Detect which cell encompasses the target text, then output its (x, y) center coordinate. 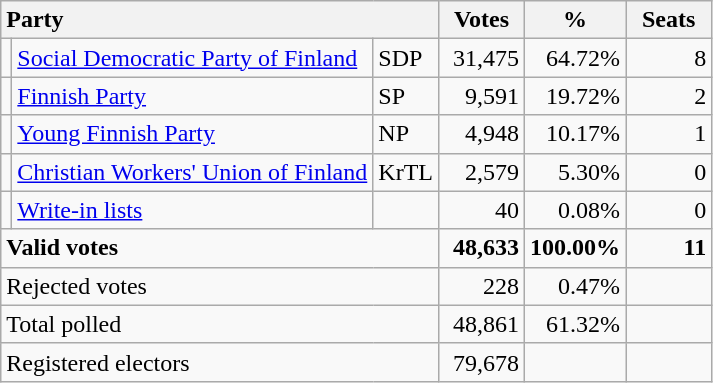
10.17% (576, 134)
0.08% (576, 210)
Young Finnish Party (192, 134)
KrTL (406, 172)
Votes (482, 20)
% (576, 20)
NP (406, 134)
Total polled (220, 324)
79,678 (482, 362)
9,591 (482, 96)
48,633 (482, 248)
40 (482, 210)
SP (406, 96)
Finnish Party (192, 96)
228 (482, 286)
61.32% (576, 324)
31,475 (482, 58)
Rejected votes (220, 286)
Social Democratic Party of Finland (192, 58)
11 (669, 248)
64.72% (576, 58)
2,579 (482, 172)
19.72% (576, 96)
100.00% (576, 248)
Party (220, 20)
Valid votes (220, 248)
SDP (406, 58)
2 (669, 96)
48,861 (482, 324)
Write-in lists (192, 210)
Registered electors (220, 362)
4,948 (482, 134)
8 (669, 58)
5.30% (576, 172)
Christian Workers' Union of Finland (192, 172)
Seats (669, 20)
0.47% (576, 286)
1 (669, 134)
